Capture the cell that displays the provided text and extract its [x, y] central coordinate. 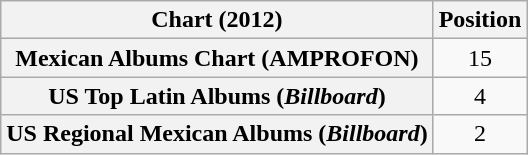
15 [480, 58]
Chart (2012) [217, 20]
US Regional Mexican Albums (Billboard) [217, 134]
Position [480, 20]
Mexican Albums Chart (AMPROFON) [217, 58]
2 [480, 134]
4 [480, 96]
US Top Latin Albums (Billboard) [217, 96]
